Capture the cell that displays the provided text and extract its [X, Y] central coordinate. 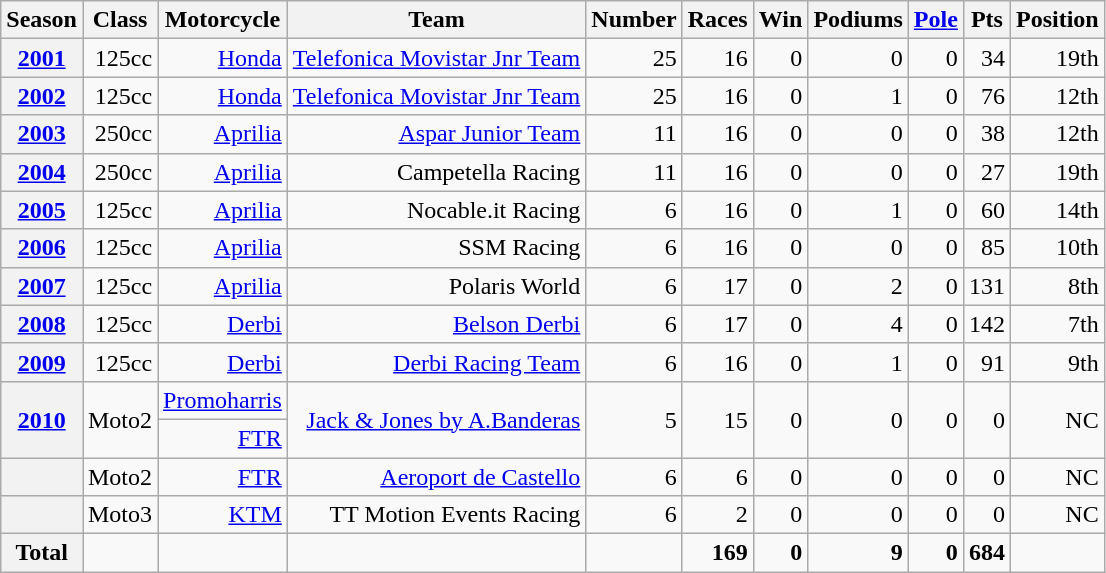
2001 [42, 58]
Motorcycle [223, 20]
2003 [42, 134]
Class [120, 20]
85 [986, 248]
Nocable.it Racing [436, 210]
2008 [42, 324]
Aeroport de Castello [436, 477]
76 [986, 96]
Belson Derbi [436, 324]
2010 [42, 419]
4 [858, 324]
Podiums [858, 20]
Team [436, 20]
91 [986, 362]
Position [1057, 20]
2007 [42, 286]
KTM [223, 515]
Derbi Racing Team [436, 362]
Moto3 [120, 515]
9th [1057, 362]
Promoharris [223, 400]
7th [1057, 324]
2005 [42, 210]
169 [718, 553]
2009 [42, 362]
Season [42, 20]
131 [986, 286]
684 [986, 553]
Polaris World [436, 286]
Races [718, 20]
8th [1057, 286]
14th [1057, 210]
Number [634, 20]
34 [986, 58]
Campetella Racing [436, 172]
38 [986, 134]
142 [986, 324]
60 [986, 210]
Pole [936, 20]
9 [858, 553]
27 [986, 172]
Win [780, 20]
TT Motion Events Racing [436, 515]
SSM Racing [436, 248]
Pts [986, 20]
Aspar Junior Team [436, 134]
10th [1057, 248]
2006 [42, 248]
2004 [42, 172]
Jack & Jones by A.Banderas [436, 419]
2002 [42, 96]
5 [634, 419]
15 [718, 419]
Total [42, 553]
